Identify which cell holds the provided text, then report its (x, y) central coordinate. 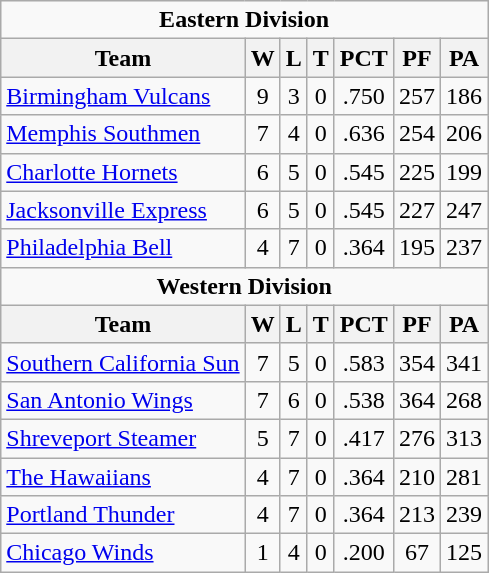
239 (464, 515)
213 (416, 515)
1 (262, 553)
Southern California Sun (123, 362)
354 (416, 362)
67 (416, 553)
247 (464, 210)
186 (464, 96)
Chicago Winds (123, 553)
Portland Thunder (123, 515)
The Hawaiians (123, 477)
237 (464, 248)
.636 (364, 134)
199 (464, 172)
Charlotte Hornets (123, 172)
.750 (364, 96)
.200 (364, 553)
313 (464, 438)
364 (416, 400)
3 (294, 96)
225 (416, 172)
Birmingham Vulcans (123, 96)
Eastern Division (244, 20)
257 (416, 96)
San Antonio Wings (123, 400)
Jacksonville Express (123, 210)
341 (464, 362)
.417 (364, 438)
Philadelphia Bell (123, 248)
254 (416, 134)
Memphis Southmen (123, 134)
125 (464, 553)
Shreveport Steamer (123, 438)
195 (416, 248)
268 (464, 400)
210 (416, 477)
281 (464, 477)
206 (464, 134)
.538 (364, 400)
9 (262, 96)
Western Division (244, 286)
276 (416, 438)
.583 (364, 362)
227 (416, 210)
